Provide the (x, y) coordinate of the cell's center where the given text is located.  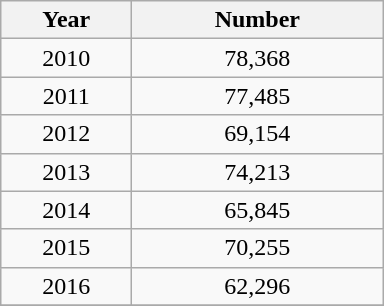
Number (258, 20)
74,213 (258, 172)
70,255 (258, 248)
2011 (66, 96)
2010 (66, 58)
2014 (66, 210)
65,845 (258, 210)
2013 (66, 172)
2016 (66, 286)
2015 (66, 248)
62,296 (258, 286)
69,154 (258, 134)
2012 (66, 134)
Year (66, 20)
77,485 (258, 96)
78,368 (258, 58)
